Extract the (x, y) coordinate from the center of the cell holding the provided text.  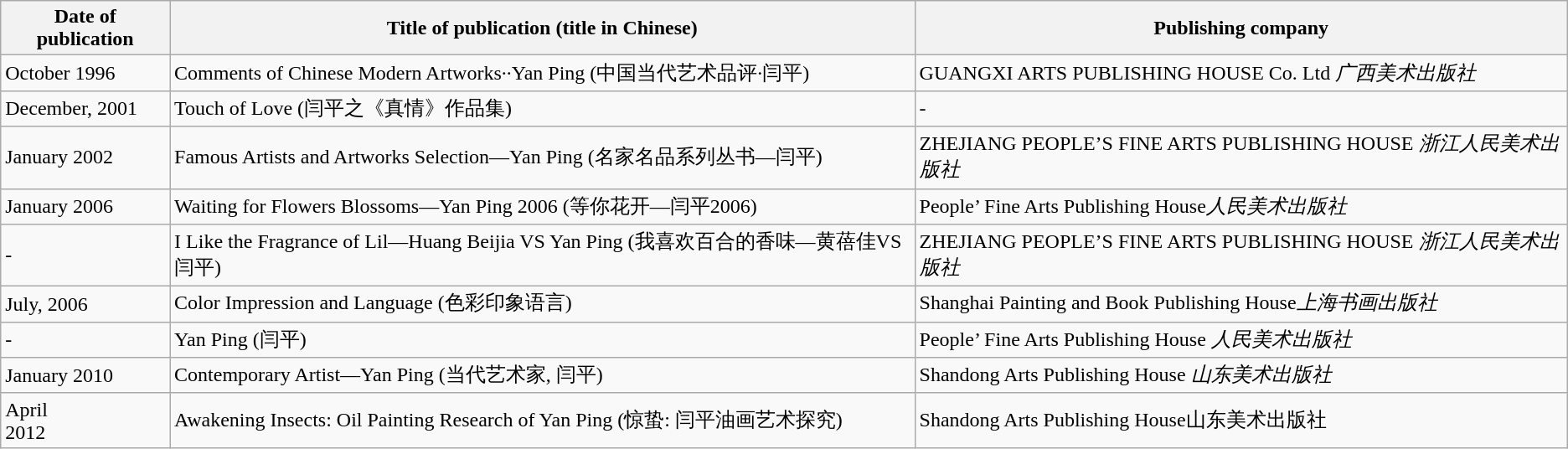
Shandong Arts Publishing House 山东美术出版社 (1241, 375)
Awakening Insects: Oil Painting Research of Yan Ping (惊蛰: 闫平油画艺术探究) (543, 421)
Title of publication (title in Chinese) (543, 28)
January 2006 (85, 206)
Date of publication (85, 28)
April2012 (85, 421)
December, 2001 (85, 109)
July, 2006 (85, 305)
Comments of Chinese Modern Artworks··Yan Ping (中国当代艺术品评·闫平) (543, 74)
Color Impression and Language (色彩印象语言) (543, 305)
I Like the Fragrance of Lil—Huang Beijia VS Yan Ping (我喜欢百合的香味—黄蓓佳VS 闫平) (543, 255)
Shandong Arts Publishing House山东美术出版社 (1241, 421)
People’ Fine Arts Publishing House人民美术出版社 (1241, 206)
People’ Fine Arts Publishing House 人民美术出版社 (1241, 340)
January 2002 (85, 157)
Waiting for Flowers Blossoms—Yan Ping 2006 (等你花开—闫平2006) (543, 206)
GUANGXI ARTS PUBLISHING HOUSE Co. Ltd 广西美术出版社 (1241, 74)
Publishing company (1241, 28)
Touch of Love (闫平之《真情》作品集) (543, 109)
Yan Ping (闫平) (543, 340)
Contemporary Artist—Yan Ping (当代艺术家, 闫平) (543, 375)
October 1996 (85, 74)
Shanghai Painting and Book Publishing House上海书画出版社 (1241, 305)
January 2010 (85, 375)
Famous Artists and Artworks Selection—Yan Ping (名家名品系列丛书—闫平) (543, 157)
